Output the (x, y) coordinate of the center of the cell containing the given text.  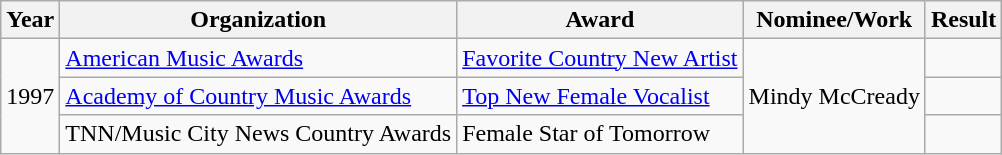
American Music Awards (258, 58)
Female Star of Tomorrow (600, 134)
TNN/Music City News Country Awards (258, 134)
Top New Female Vocalist (600, 96)
Result (963, 20)
Academy of Country Music Awards (258, 96)
Organization (258, 20)
Award (600, 20)
1997 (30, 96)
Favorite Country New Artist (600, 58)
Nominee/Work (834, 20)
Year (30, 20)
Mindy McCready (834, 96)
